Capture the cell that displays the provided text and extract its (X, Y) central coordinate. 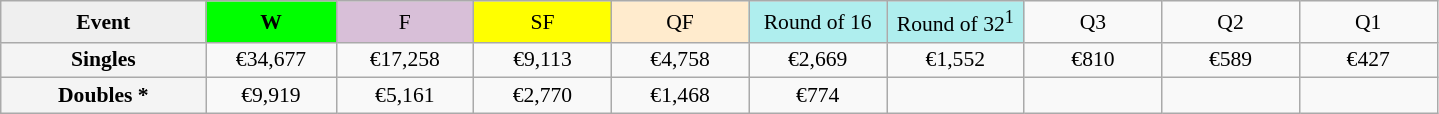
€1,468 (680, 96)
Event (104, 22)
€5,161 (405, 96)
€4,758 (680, 60)
€1,552 (955, 60)
Singles (104, 60)
€2,770 (543, 96)
F (405, 22)
Doubles * (104, 96)
€34,677 (271, 60)
€810 (1093, 60)
W (271, 22)
€427 (1368, 60)
€9,113 (543, 60)
€589 (1231, 60)
Q1 (1368, 22)
€17,258 (405, 60)
QF (680, 22)
€9,919 (271, 96)
€2,669 (818, 60)
Q2 (1231, 22)
Round of 16 (818, 22)
SF (543, 22)
Q3 (1093, 22)
Round of 321 (955, 22)
€774 (818, 96)
